Capture the cell that displays the provided text and extract its (x, y) central coordinate. 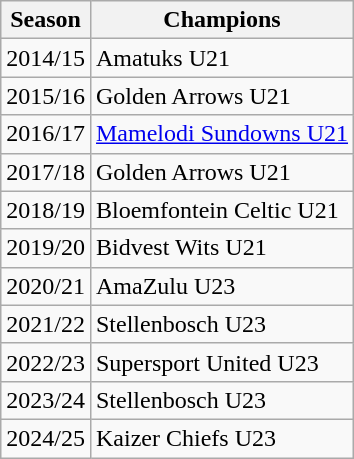
Champions (222, 20)
Amatuks U21 (222, 58)
Bloemfontein Celtic U21 (222, 210)
Mamelodi Sundowns U21 (222, 134)
Season (46, 20)
2024/25 (46, 438)
2014/15 (46, 58)
2019/20 (46, 248)
2018/19 (46, 210)
2016/17 (46, 134)
2015/16 (46, 96)
Supersport United U23 (222, 362)
Bidvest Wits U21 (222, 248)
2017/18 (46, 172)
2022/23 (46, 362)
2020/21 (46, 286)
Kaizer Chiefs U23 (222, 438)
AmaZulu U23 (222, 286)
2023/24 (46, 400)
2021/22 (46, 324)
